Return (X, Y) of the center of cell containing provided text 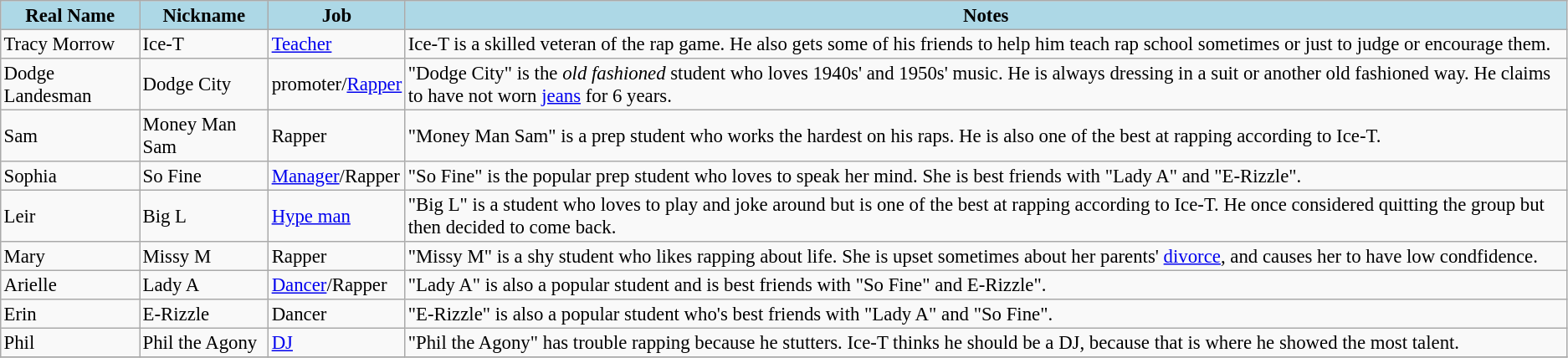
"E-Rizzle" is also a popular student who's best friends with "Lady A" and "So Fine". (986, 314)
"Lady A" is also a popular student and is best friends with "So Fine" and E-Rizzle". (986, 284)
Lady A (204, 284)
Phil (70, 342)
Dancer/Rapper (336, 284)
Leir (70, 216)
E-Rizzle (204, 314)
"So Fine" is the popular prep student who loves to speak her mind. She is best friends with "Lady A" and "E-Rizzle". (986, 176)
Dancer (336, 314)
So Fine (204, 176)
Teacher (336, 43)
Tracy Morrow (70, 43)
Job (336, 15)
Phil the Agony (204, 342)
Arielle (70, 284)
Notes (986, 15)
Mary (70, 256)
"Money Man Sam" is a prep student who works the hardest on his raps. He is also one of the best at rapping according to Ice-T. (986, 136)
Sam (70, 136)
Hype man (336, 216)
Money Man Sam (204, 136)
Ice-T (204, 43)
promoter/Rapper (336, 84)
Nickname (204, 15)
Missy M (204, 256)
Sophia (70, 176)
"Missy M" is a shy student who likes rapping about life. She is upset sometimes about her parents' divorce, and causes her to have low condfidence. (986, 256)
"Phil the Agony" has trouble rapping because he stutters. Ice-T thinks he should be a DJ, because that is where he showed the most talent. (986, 342)
DJ (336, 342)
Dodge City (204, 84)
Erin (70, 314)
Real Name (70, 15)
Manager/Rapper (336, 176)
Dodge Landesman (70, 84)
Big L (204, 216)
